Extract the [x, y] coordinate from the center of the cell holding the provided text.  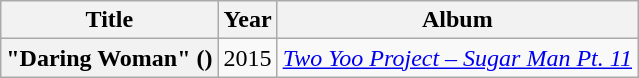
Title [110, 20]
Album [457, 20]
Year [248, 20]
2015 [248, 58]
Two Yoo Project – Sugar Man Pt. 11 [457, 58]
"Daring Woman" () [110, 58]
